Determine the (x, y) coordinate at the center of the cell enclosing the given text.  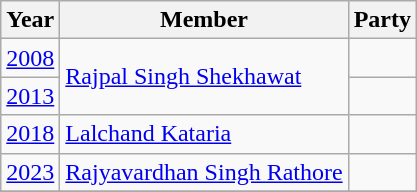
Rajyavardhan Singh Rathore (204, 172)
Lalchand Kataria (204, 134)
Rajpal Singh Shekhawat (204, 77)
Party (382, 20)
2008 (30, 58)
Member (204, 20)
2018 (30, 134)
Year (30, 20)
2023 (30, 172)
2013 (30, 96)
